Identify which cell holds the provided text, then report its (x, y) central coordinate. 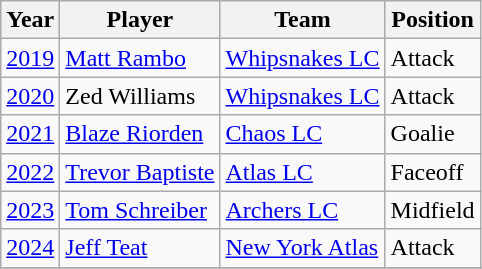
Faceoff (432, 172)
Blaze Riorden (140, 134)
2024 (30, 248)
Player (140, 20)
Jeff Teat (140, 248)
Tom Schreiber (140, 210)
Chaos LC (302, 134)
Trevor Baptiste (140, 172)
New York Atlas (302, 248)
2022 (30, 172)
Zed Williams (140, 96)
Position (432, 20)
Goalie (432, 134)
Team (302, 20)
2023 (30, 210)
Midfield (432, 210)
Atlas LC (302, 172)
2019 (30, 58)
2021 (30, 134)
Year (30, 20)
Matt Rambo (140, 58)
2020 (30, 96)
Archers LC (302, 210)
